Detect which cell encompasses the target text, then output its [X, Y] center coordinate. 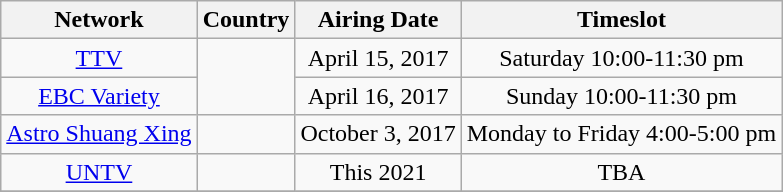
April 15, 2017 [378, 58]
TTV [99, 58]
Network [99, 20]
UNTV [99, 172]
Timeslot [621, 20]
Astro Shuang Xing [99, 134]
October 3, 2017 [378, 134]
This 2021 [378, 172]
Airing Date [378, 20]
Country [246, 20]
TBA [621, 172]
Saturday 10:00-11:30 pm [621, 58]
Monday to Friday 4:00-5:00 pm [621, 134]
Sunday 10:00-11:30 pm [621, 96]
April 16, 2017 [378, 96]
EBC Variety [99, 96]
